Return the (X, Y) coordinate for the center point of the cell that contains the specified text.  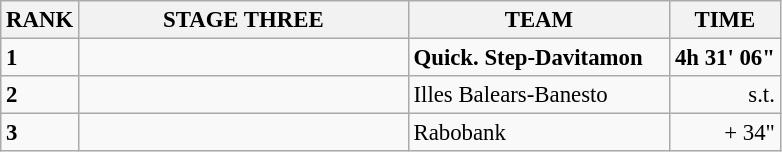
4h 31' 06" (726, 58)
Illes Balears-Banesto (538, 95)
s.t. (726, 95)
2 (40, 95)
1 (40, 58)
3 (40, 133)
Rabobank (538, 133)
Quick. Step-Davitamon (538, 58)
RANK (40, 20)
+ 34" (726, 133)
TEAM (538, 20)
STAGE THREE (243, 20)
TIME (726, 20)
